Capture the cell that displays the provided text and extract its (x, y) central coordinate. 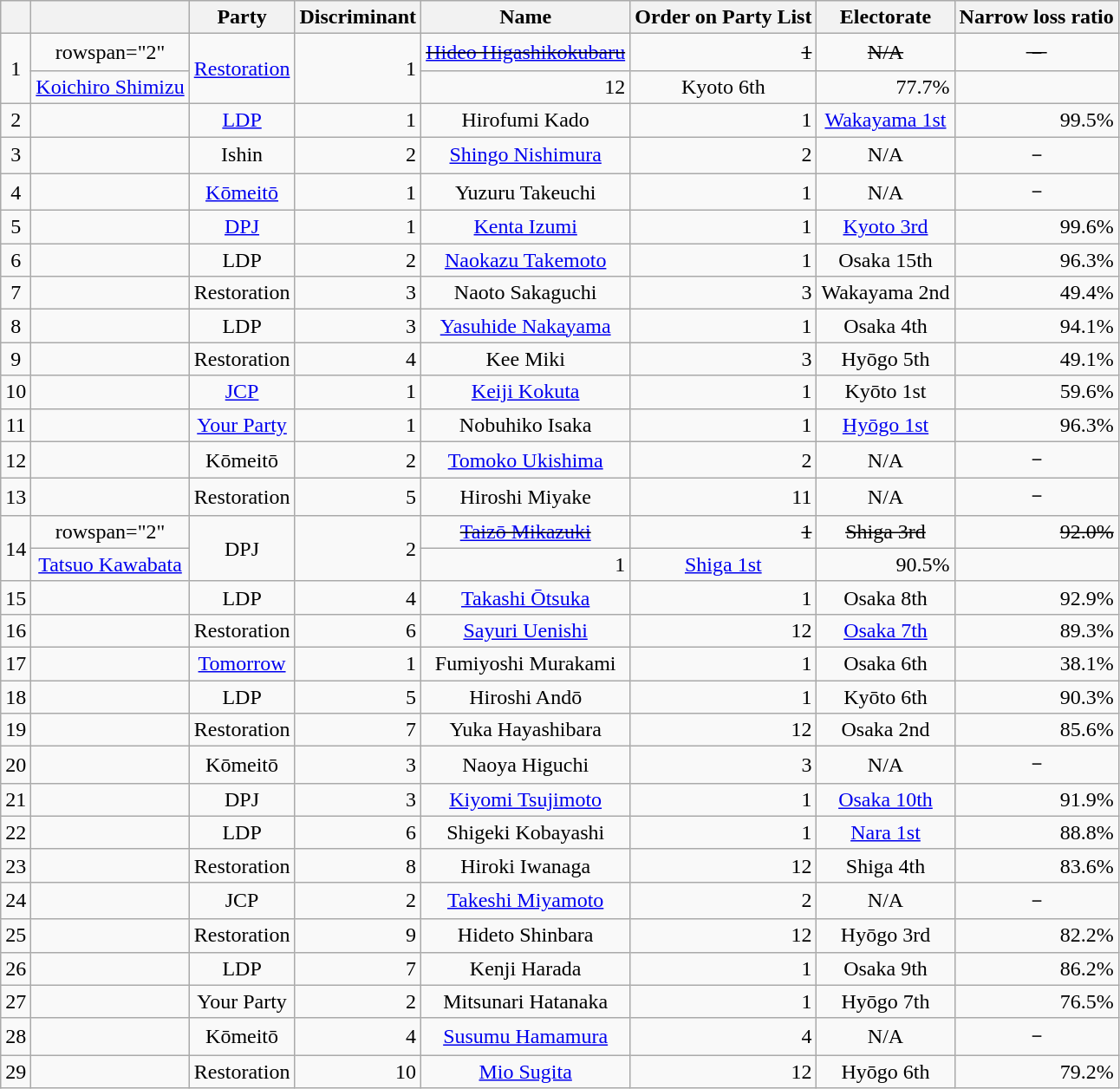
79.2% (1037, 1072)
Takeshi Miyamoto (525, 900)
Hiroki Iwanaga (525, 865)
Tomorrow (242, 663)
25 (16, 936)
Electorate (886, 17)
Name (525, 17)
Shiga 4th (886, 865)
Koichiro Shimizu (110, 87)
Kyōto 1st (886, 392)
Wakayama 2nd (886, 293)
Shiga 3rd (886, 531)
Yuzuru Takeuchi (525, 192)
Kyoto 6th (723, 87)
Nara 1st (886, 832)
Discriminant (358, 17)
Shiga 1st (723, 564)
Mio Sugita (525, 1072)
77.7% (886, 87)
85.6% (1037, 730)
20 (16, 765)
Kee Miki (525, 359)
Hyōgo 3rd (886, 936)
Nobuhiko Isaka (525, 425)
38.1% (1037, 663)
18 (16, 696)
92.9% (1037, 597)
90.5% (886, 564)
Yasuhide Nakayama (525, 326)
Osaka 4th (886, 326)
Kenta Izumi (525, 227)
21 (16, 799)
Naoto Sakaguchi (525, 293)
Taizō Mikazuki (525, 531)
94.1% (1037, 326)
Hyōgo 1st (886, 425)
Shigeki Kobayashi (525, 832)
Naoya Higuchi (525, 765)
22 (16, 832)
Hyōgo 6th (886, 1072)
Mitsunari Hatanaka (525, 1001)
Osaka 9th (886, 968)
Osaka 7th (886, 630)
Kyōto 6th (886, 696)
Hiroshi Andō (525, 696)
Hyōgo 5th (886, 359)
Order on Party List (723, 17)
Kyoto 3rd (886, 227)
76.5% (1037, 1001)
16 (16, 630)
Kenji Harada (525, 968)
Tatsuo Kawabata (110, 564)
Osaka 10th (886, 799)
28 (16, 1037)
99.6% (1037, 227)
83.6% (1037, 865)
Osaka 15th (886, 260)
Narrow loss ratio (1037, 17)
99.5% (1037, 120)
Shingo Nishimura (525, 156)
17 (16, 663)
Kiyomi Tsujimoto (525, 799)
29 (16, 1072)
Ishin (242, 156)
91.9% (1037, 799)
Yuka Hayashibara (525, 730)
15 (16, 597)
59.6% (1037, 392)
Hirofumi Kado (525, 120)
Hideto Shinbara (525, 936)
86.2% (1037, 968)
24 (16, 900)
92.0% (1037, 531)
Hyōgo 7th (886, 1001)
Hiroshi Miyake (525, 498)
Keiji Kokuta (525, 392)
88.8% (1037, 832)
Sayuri Uenishi (525, 630)
Naokazu Takemoto (525, 260)
26 (16, 968)
89.3% (1037, 630)
Wakayama 1st (886, 120)
49.4% (1037, 293)
Susumu Hamamura (525, 1037)
Osaka 6th (886, 663)
Osaka 2nd (886, 730)
Fumiyoshi Murakami (525, 663)
Tomoko Ukishima (525, 460)
27 (16, 1001)
19 (16, 730)
Osaka 8th (886, 597)
13 (16, 498)
14 (16, 548)
Hideo Higashikokubaru (525, 52)
90.3% (1037, 696)
23 (16, 865)
49.1% (1037, 359)
82.2% (1037, 936)
Party (242, 17)
Takashi Ōtsuka (525, 597)
